Return the [x, y] coordinate for the center point of the cell that contains the specified text.  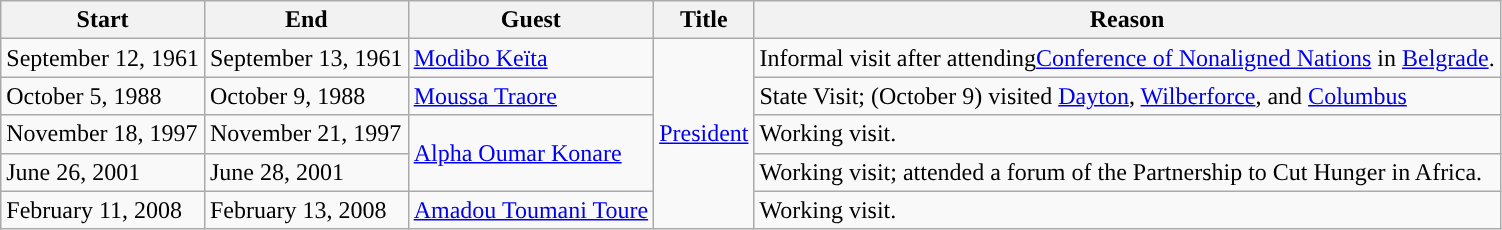
Working visit; attended a forum of the Partnership to Cut Hunger in Africa. [1127, 172]
End [306, 20]
Informal visit after attendingConference of Nonaligned Nations in Belgrade. [1127, 58]
June 26, 2001 [103, 172]
October 9, 1988 [306, 96]
State Visit; (October 9) visited Dayton, Wilberforce, and Columbus [1127, 96]
President [704, 134]
June 28, 2001 [306, 172]
Alpha Oumar Konare [530, 153]
November 18, 1997 [103, 134]
Reason [1127, 20]
Moussa Traore [530, 96]
November 21, 1997 [306, 134]
Guest [530, 20]
October 5, 1988 [103, 96]
February 11, 2008 [103, 210]
Amadou Toumani Toure [530, 210]
Modibo Keïta [530, 58]
February 13, 2008 [306, 210]
September 12, 1961 [103, 58]
Title [704, 20]
September 13, 1961 [306, 58]
Start [103, 20]
